Capture the cell that displays the provided text and extract its [x, y] central coordinate. 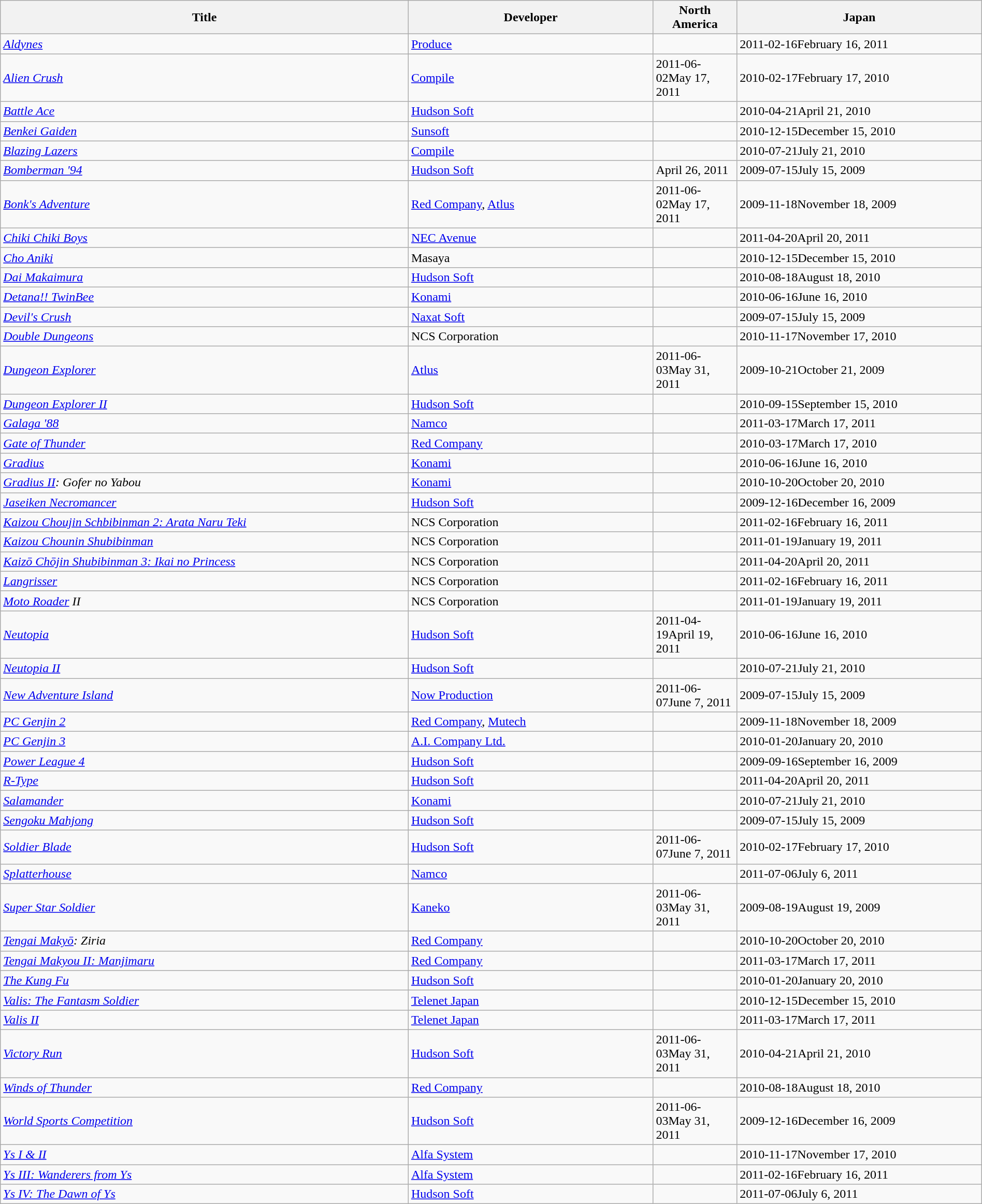
Galaga '88 [205, 424]
Valis II [205, 1020]
Splatterhouse [205, 874]
Ys IV: The Dawn of Ys [205, 1194]
Dai Makaimura [205, 277]
Kaneko [530, 907]
Moto Roader II [205, 601]
Cho Aniki [205, 257]
Detana!! TwinBee [205, 297]
The Kung Fu [205, 980]
New Adventure Island [205, 695]
Developer [530, 18]
PC Genjin 2 [205, 722]
Gate of Thunder [205, 443]
Sengoku Mahjong [205, 820]
Produce [530, 44]
Japan [860, 18]
Kaizou Chounin Shubibinman [205, 542]
Tengai Makyō: Ziria [205, 941]
Kaizou Choujin Schbibinman 2: Arata Naru Teki [205, 522]
Power League 4 [205, 761]
World Sports Competition [205, 1121]
2009-08-19August 19, 2009 [860, 907]
Kaizō Chōjin Shubibinman 3: Ikai no Princess [205, 561]
Dungeon Explorer II [205, 404]
Battle Ace [205, 111]
Neutopia II [205, 668]
Tengai Makyou II: Manjimaru [205, 961]
Red Company, Atlus [530, 204]
Alien Crush [205, 78]
Bonk's Adventure [205, 204]
Langrisser [205, 581]
Super Star Soldier [205, 907]
Chiki Chiki Boys [205, 238]
Sunsoft [530, 131]
Gradius [205, 463]
R-Type [205, 781]
Blazing Lazers [205, 151]
Double Dungeons [205, 337]
Dungeon Explorer [205, 370]
Valis: The Fantasm Soldier [205, 1000]
Bomberman '94 [205, 170]
Soldier Blade [205, 847]
Masaya [530, 257]
2011-04-19April 19, 2011 [695, 634]
Neutopia [205, 634]
PC Genjin 3 [205, 742]
Salamander [205, 801]
Gradius II: Gofer no Yabou [205, 483]
Aldynes [205, 44]
April 26, 2011 [695, 170]
Atlus [530, 370]
Red Company, Mutech [530, 722]
2010-09-15September 15, 2010 [860, 404]
Devil's Crush [205, 316]
Ys I & II [205, 1155]
Jaseiken Necromancer [205, 502]
2010-03-17March 17, 2010 [860, 443]
Victory Run [205, 1053]
Title [205, 18]
Benkei Gaiden [205, 131]
Ys III: Wanderers from Ys [205, 1174]
2009-09-16September 16, 2009 [860, 761]
Winds of Thunder [205, 1087]
2009-10-21October 21, 2009 [860, 370]
North America [695, 18]
NEC Avenue [530, 238]
A.I. Company Ltd. [530, 742]
Naxat Soft [530, 316]
Now Production [530, 695]
